For the text-containing cell, return its midpoint in (X, Y) coordinate format. 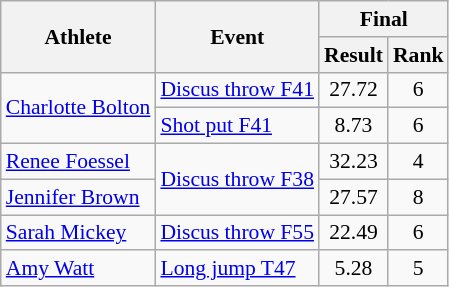
Event (237, 36)
Renee Foessel (78, 162)
22.49 (354, 233)
Discus throw F55 (237, 233)
5 (418, 269)
Discus throw F38 (237, 180)
Athlete (78, 36)
32.23 (354, 162)
8.73 (354, 126)
27.57 (354, 197)
4 (418, 162)
Shot put F41 (237, 126)
Amy Watt (78, 269)
Sarah Mickey (78, 233)
Long jump T47 (237, 269)
Charlotte Bolton (78, 108)
5.28 (354, 269)
Result (354, 55)
27.72 (354, 90)
Final (384, 19)
Rank (418, 55)
Jennifer Brown (78, 197)
8 (418, 197)
Discus throw F41 (237, 90)
